Pinpoint the cell where the given text exists, returning its [x, y] midpoint coordinate. 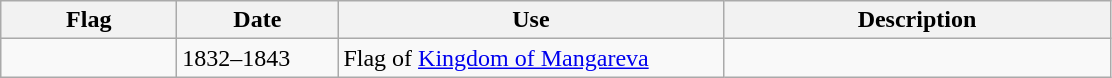
Description [917, 20]
Flag [89, 20]
Flag of Kingdom of Mangareva [531, 58]
1832–1843 [258, 58]
Date [258, 20]
Use [531, 20]
